Find where the given text appears and provide that cell's center as (x, y) coordinate. 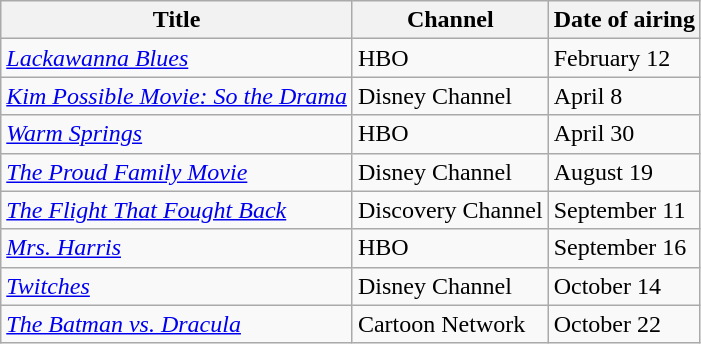
Discovery Channel (450, 210)
August 19 (624, 172)
September 11 (624, 210)
Cartoon Network (450, 324)
Title (177, 20)
The Batman vs. Dracula (177, 324)
October 22 (624, 324)
The Proud Family Movie (177, 172)
April 8 (624, 96)
Twitches (177, 286)
April 30 (624, 134)
Date of airing (624, 20)
February 12 (624, 58)
October 14 (624, 286)
Channel (450, 20)
Kim Possible Movie: So the Drama (177, 96)
Lackawanna Blues (177, 58)
September 16 (624, 248)
The Flight That Fought Back (177, 210)
Warm Springs (177, 134)
Mrs. Harris (177, 248)
